Detect which cell encompasses the target text, then output its (x, y) center coordinate. 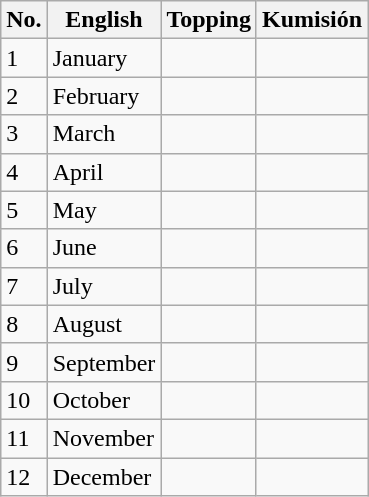
5 (24, 210)
Topping (209, 20)
4 (24, 172)
January (104, 58)
6 (24, 248)
July (104, 286)
7 (24, 286)
November (104, 438)
11 (24, 438)
2 (24, 96)
April (104, 172)
8 (24, 324)
December (104, 477)
English (104, 20)
No. (24, 20)
12 (24, 477)
August (104, 324)
Kumisión (312, 20)
October (104, 400)
February (104, 96)
10 (24, 400)
9 (24, 362)
March (104, 134)
3 (24, 134)
May (104, 210)
June (104, 248)
1 (24, 58)
September (104, 362)
